Search for the cell housing the specified text and yield its (X, Y) center coordinate. 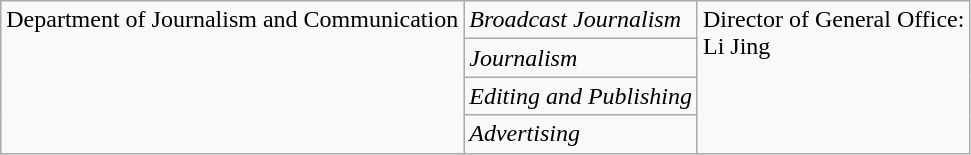
Editing and Publishing (581, 96)
Journalism (581, 58)
Director of General Office:Li Jing (833, 77)
Advertising (581, 134)
Department of Journalism and Communication (232, 77)
Broadcast Journalism (581, 20)
